Search for the cell housing the specified text and yield its (X, Y) center coordinate. 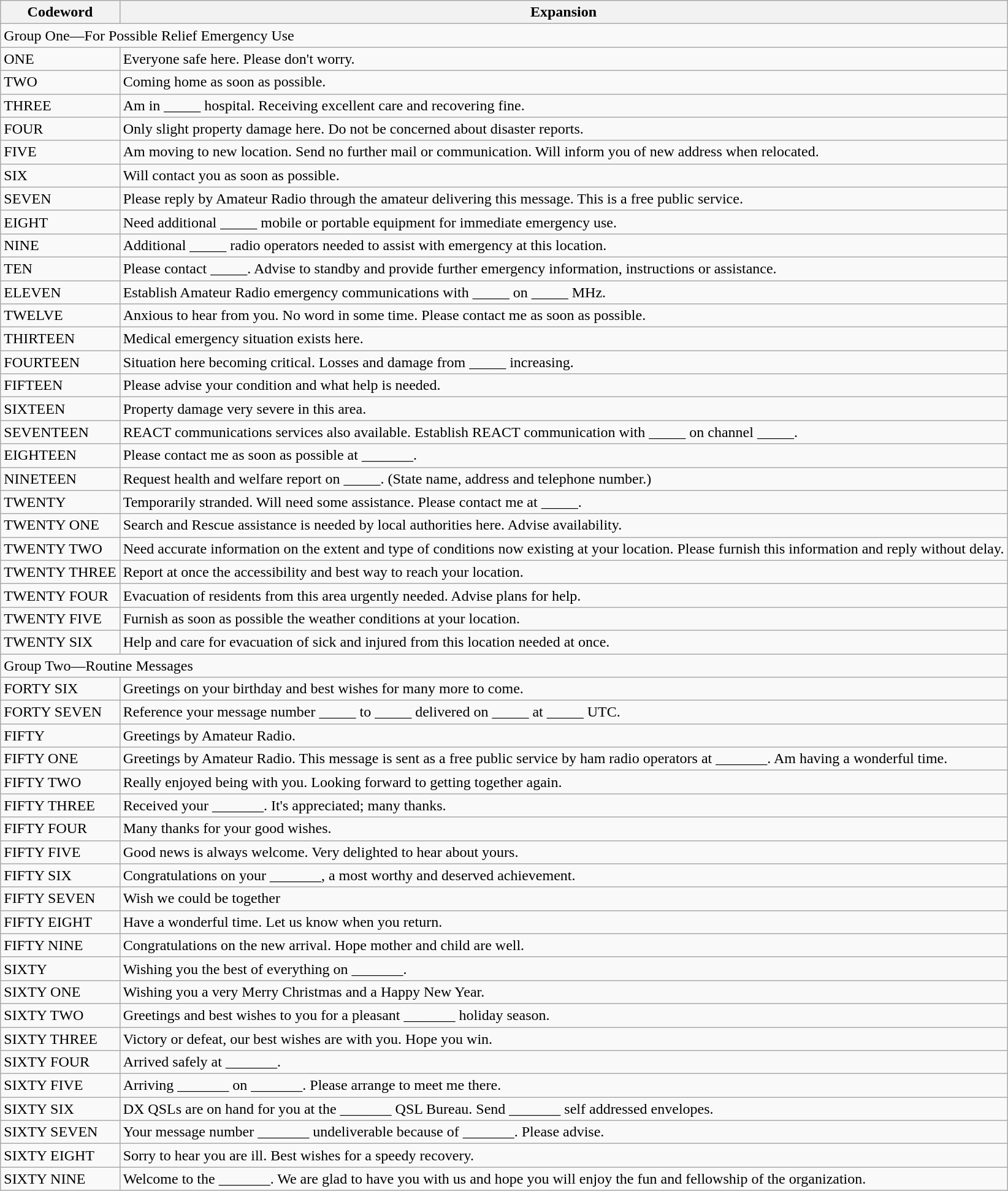
Need additional _____ mobile or portable equipment for immediate emergency use. (563, 222)
TEN (60, 268)
THIRTEEN (60, 339)
Wishing you the best of everything on _______. (563, 968)
Search and Rescue assistance is needed by local authorities here. Advise availability. (563, 525)
Everyone safe here. Please don't worry. (563, 59)
ONE (60, 59)
Temporarily stranded. Will need some assistance. Please contact me at _____. (563, 502)
TWENTY FIVE (60, 618)
TWENTY TWO (60, 549)
Request health and welfare report on _____. (State name, address and telephone number.) (563, 479)
SIXTY ONE (60, 992)
Greetings by Amateur Radio. This message is sent as a free public service by ham radio operators at _______. Am having a wonderful time. (563, 759)
Congratulations on your _______, a most worthy and deserved achievement. (563, 875)
SEVENTEEN (60, 432)
NINETEEN (60, 479)
FIFTY NINE (60, 945)
Many thanks for your good wishes. (563, 829)
Good news is always welcome. Very delighted to hear about yours. (563, 852)
SIXTY TWO (60, 1015)
SIXTY SEVEN (60, 1132)
Will contact you as soon as possible. (563, 175)
Arrived safely at _______. (563, 1062)
Reference your message number _____ to _____ delivered on _____ at _____ UTC. (563, 712)
NINE (60, 245)
SIXTY FOUR (60, 1062)
Evacuation of residents from this area urgently needed. Advise plans for help. (563, 595)
Situation here becoming critical. Losses and damage from _____ increasing. (563, 362)
FIFTY ONE (60, 759)
Help and care for evacuation of sick and injured from this location needed at once. (563, 642)
FIFTY SEVEN (60, 899)
FIFTY SIX (60, 875)
TWELVE (60, 316)
Coming home as soon as possible. (563, 82)
Wishing you a very Merry Christmas and a Happy New Year. (563, 992)
TWO (60, 82)
EIGHT (60, 222)
FIVE (60, 152)
Furnish as soon as possible the weather conditions at your location. (563, 618)
FIFTY FOUR (60, 829)
Sorry to hear you are ill. Best wishes for a speedy recovery. (563, 1155)
ELEVEN (60, 292)
Arriving _______ on _______. Please arrange to meet me there. (563, 1086)
TWENTY SIX (60, 642)
FOURTEEN (60, 362)
Please contact _____. Advise to standby and provide further emergency information, instructions or assistance. (563, 268)
Group One—For Possible Relief Emergency Use (504, 36)
TWENTY FOUR (60, 595)
FOUR (60, 129)
Congratulations on the new arrival. Hope mother and child are well. (563, 945)
Victory or defeat, our best wishes are with you. Hope you win. (563, 1039)
Am moving to new location. Send no further mail or communication. Will inform you of new address when relocated. (563, 152)
Additional _____ radio operators needed to assist with emergency at this location. (563, 245)
Please contact me as soon as possible at _______. (563, 455)
FIFTY THREE (60, 805)
SIXTY EIGHT (60, 1155)
FIFTY FIVE (60, 852)
Anxious to hear from you. No word in some time. Please contact me as soon as possible. (563, 316)
Codeword (60, 12)
Only slight property damage here. Do not be concerned about disaster reports. (563, 129)
DX QSLs are on hand for you at the _______ QSL Bureau. Send _______ self addressed envelopes. (563, 1109)
SIXTY SIX (60, 1109)
THREE (60, 105)
Establish Amateur Radio emergency communications with _____ on _____ MHz. (563, 292)
SIXTEEN (60, 409)
Group Two—Routine Messages (504, 665)
REACT communications services also available. Establish REACT communication with _____ on channel _____. (563, 432)
Greetings and best wishes to you for a pleasant _______ holiday season. (563, 1015)
Medical emergency situation exists here. (563, 339)
FIFTY TWO (60, 782)
Please advise your condition and what help is needed. (563, 386)
Welcome to the _______. We are glad to have you with us and hope you will enjoy the fun and fellowship of the organization. (563, 1179)
SIXTY FIVE (60, 1086)
Property damage very severe in this area. (563, 409)
SIXTY THREE (60, 1039)
Wish we could be together (563, 899)
FIFTEEN (60, 386)
FORTY SIX (60, 689)
SIXTY NINE (60, 1179)
Am in _____ hospital. Receiving excellent care and recovering fine. (563, 105)
Have a wonderful time. Let us know when you return. (563, 922)
Please reply by Amateur Radio through the amateur delivering this message. This is a free public service. (563, 199)
EIGHTEEN (60, 455)
FIFTY (60, 736)
Greetings by Amateur Radio. (563, 736)
Received your _______. It's appreciated; many thanks. (563, 805)
SEVEN (60, 199)
SIX (60, 175)
Really enjoyed being with you. Looking forward to getting together again. (563, 782)
TWENTY ONE (60, 525)
FORTY SEVEN (60, 712)
TWENTY (60, 502)
Report at once the accessibility and best way to reach your location. (563, 572)
Greetings on your birthday and best wishes for many more to come. (563, 689)
FIFTY EIGHT (60, 922)
Your message number _______ undeliverable because of _______. Please advise. (563, 1132)
SIXTY (60, 968)
Expansion (563, 12)
TWENTY THREE (60, 572)
